Return (x, y) of the center of cell containing provided text 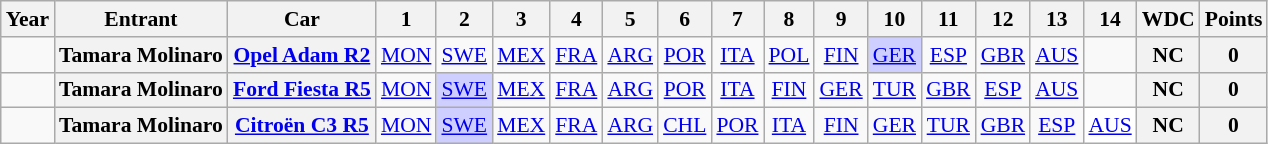
Opel Adam R2 (302, 55)
Points (1234, 19)
2 (464, 19)
13 (1056, 19)
1 (406, 19)
Entrant (141, 19)
Year (28, 19)
11 (948, 19)
5 (630, 19)
9 (840, 19)
10 (894, 19)
4 (576, 19)
14 (1110, 19)
Citroën C3 R5 (302, 126)
12 (1004, 19)
POL (790, 55)
Ford Fiesta R5 (302, 90)
CHL (684, 126)
8 (790, 19)
7 (737, 19)
6 (684, 19)
3 (521, 19)
WDC (1168, 19)
Car (302, 19)
